Return the (x, y) coordinate for the center point of the cell that contains the specified text.  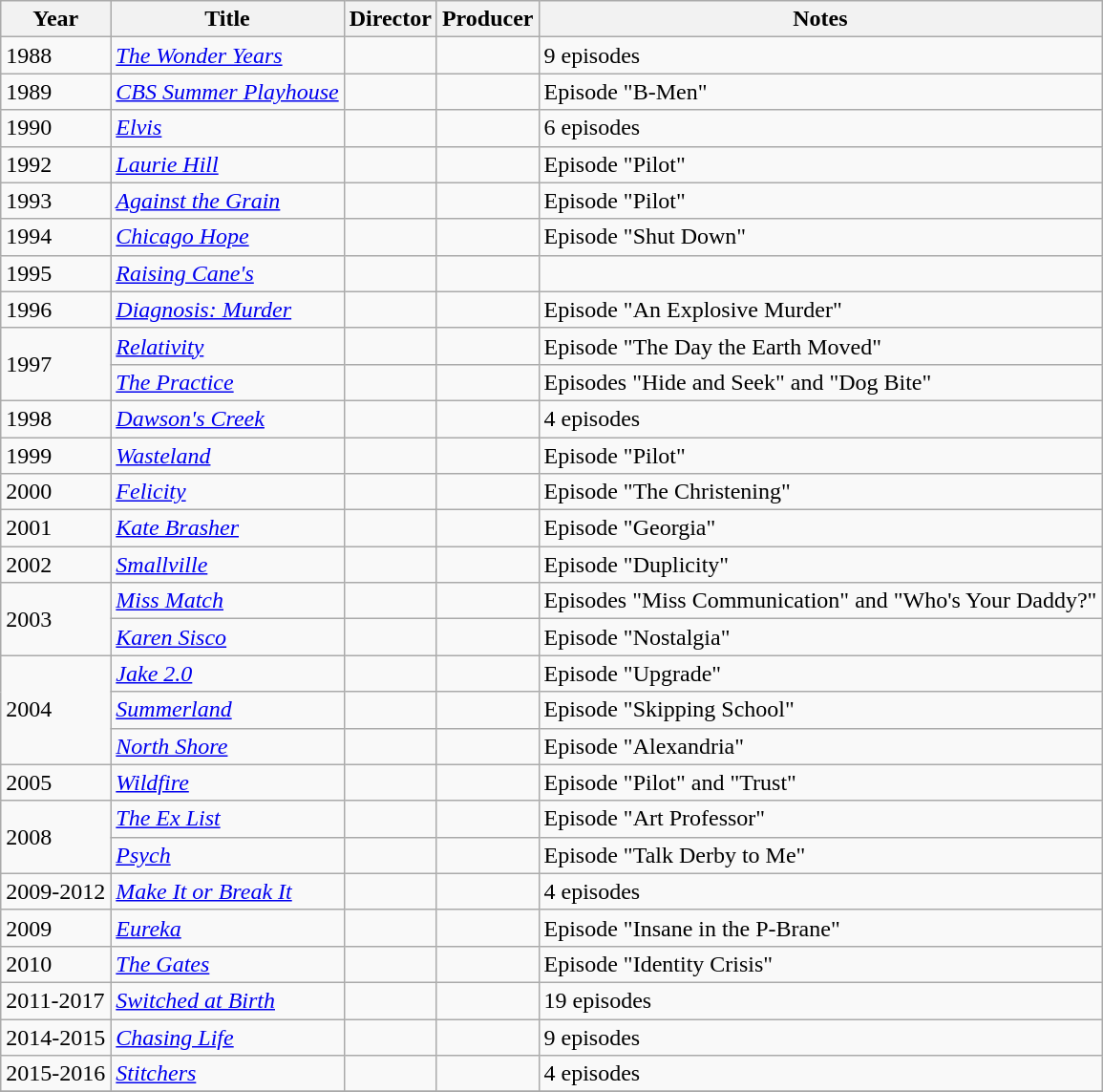
Miss Match (227, 601)
Psych (227, 855)
2011-2017 (55, 1000)
Eureka (227, 928)
2008 (55, 837)
Title (227, 19)
1995 (55, 273)
The Gates (227, 964)
Elvis (227, 128)
Episode "Art Professor" (820, 819)
Jake 2.0 (227, 674)
2014-2015 (55, 1037)
1992 (55, 164)
Smallville (227, 565)
2015-2016 (55, 1074)
Karen Sisco (227, 637)
Dawson's Creek (227, 418)
Episode "Skipping School" (820, 710)
Episode "Alexandria" (820, 746)
1999 (55, 456)
Director (390, 19)
Stitchers (227, 1074)
Producer (487, 19)
2000 (55, 492)
Wildfire (227, 782)
The Wonder Years (227, 55)
Episodes "Hide and Seek" and "Dog Bite" (820, 382)
19 episodes (820, 1000)
6 episodes (820, 128)
Switched at Birth (227, 1000)
Episode "Duplicity" (820, 565)
1988 (55, 55)
North Shore (227, 746)
Year (55, 19)
1998 (55, 418)
2009-2012 (55, 891)
Diagnosis: Murder (227, 310)
2003 (55, 619)
1993 (55, 201)
2001 (55, 528)
Episode "Upgrade" (820, 674)
The Practice (227, 382)
1989 (55, 92)
2002 (55, 565)
Notes (820, 19)
Episode "Pilot" and "Trust" (820, 782)
Raising Cane's (227, 273)
Episode "B-Men" (820, 92)
Episode "Shut Down" (820, 237)
2005 (55, 782)
Episode "The Christening" (820, 492)
1990 (55, 128)
Episode "Talk Derby to Me" (820, 855)
The Ex List (227, 819)
Kate Brasher (227, 528)
Felicity (227, 492)
Episode "The Day the Earth Moved" (820, 346)
Summerland (227, 710)
2009 (55, 928)
Chicago Hope (227, 237)
Episode "Insane in the P-Brane" (820, 928)
Relativity (227, 346)
1997 (55, 364)
Make It or Break It (227, 891)
1994 (55, 237)
Episodes "Miss Communication" and "Who's Your Daddy?" (820, 601)
Against the Grain (227, 201)
1996 (55, 310)
Episode "Identity Crisis" (820, 964)
Episode "Nostalgia" (820, 637)
Episode "Georgia" (820, 528)
Chasing Life (227, 1037)
Episode "An Explosive Murder" (820, 310)
Laurie Hill (227, 164)
2004 (55, 710)
CBS Summer Playhouse (227, 92)
Wasteland (227, 456)
2010 (55, 964)
